Extract the (x, y) coordinate from the center of the cell holding the provided text.  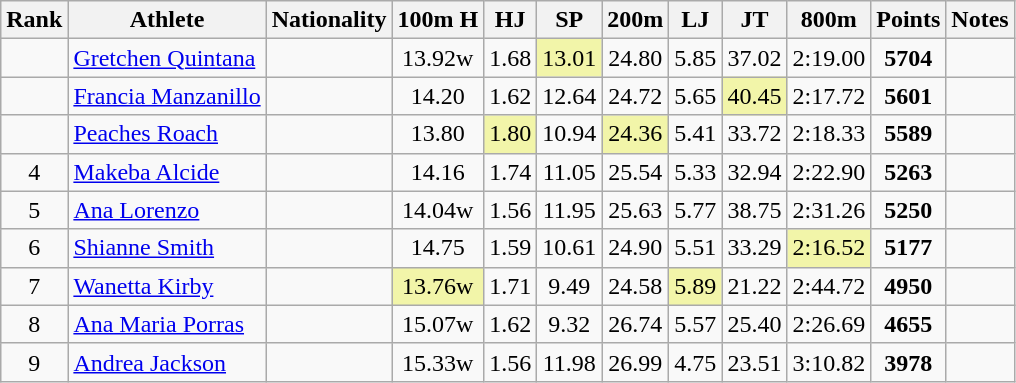
5 (34, 210)
13.76w (438, 286)
1.68 (510, 58)
25.54 (636, 172)
5.65 (696, 96)
9.49 (570, 286)
12.64 (570, 96)
21.22 (754, 286)
15.33w (438, 362)
7 (34, 286)
14.20 (438, 96)
1.59 (510, 248)
Gretchen Quintana (167, 58)
1.71 (510, 286)
Rank (34, 20)
13.92w (438, 58)
24.58 (636, 286)
5.51 (696, 248)
5.89 (696, 286)
5589 (908, 134)
200m (636, 20)
13.80 (438, 134)
24.36 (636, 134)
14.04w (438, 210)
3978 (908, 362)
23.51 (754, 362)
25.63 (636, 210)
5.41 (696, 134)
SP (570, 20)
LJ (696, 20)
Points (908, 20)
40.45 (754, 96)
37.02 (754, 58)
4655 (908, 324)
10.94 (570, 134)
2:31.26 (829, 210)
2:26.69 (829, 324)
25.40 (754, 324)
4.75 (696, 362)
5704 (908, 58)
10.61 (570, 248)
2:22.90 (829, 172)
5601 (908, 96)
4950 (908, 286)
9 (34, 362)
1.74 (510, 172)
Francia Manzanillo (167, 96)
800m (829, 20)
5.57 (696, 324)
Peaches Roach (167, 134)
5250 (908, 210)
4 (34, 172)
15.07w (438, 324)
38.75 (754, 210)
1.80 (510, 134)
24.72 (636, 96)
100m H (438, 20)
6 (34, 248)
HJ (510, 20)
24.80 (636, 58)
11.05 (570, 172)
5.85 (696, 58)
Ana Lorenzo (167, 210)
3:10.82 (829, 362)
32.94 (754, 172)
5263 (908, 172)
5177 (908, 248)
2:19.00 (829, 58)
11.98 (570, 362)
24.90 (636, 248)
14.16 (438, 172)
2:17.72 (829, 96)
Andrea Jackson (167, 362)
Notes (980, 20)
Shianne Smith (167, 248)
JT (754, 20)
14.75 (438, 248)
13.01 (570, 58)
2:16.52 (829, 248)
9.32 (570, 324)
11.95 (570, 210)
26.99 (636, 362)
Makeba Alcide (167, 172)
26.74 (636, 324)
5.33 (696, 172)
Ana Maria Porras (167, 324)
8 (34, 324)
5.77 (696, 210)
2:18.33 (829, 134)
Wanetta Kirby (167, 286)
2:44.72 (829, 286)
33.29 (754, 248)
Athlete (167, 20)
33.72 (754, 134)
Nationality (329, 20)
